Detect which cell encompasses the target text, then output its (X, Y) center coordinate. 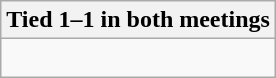
Tied 1–1 in both meetings (138, 20)
